For the text-containing cell, return its midpoint in (x, y) coordinate format. 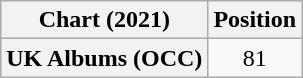
Position (255, 20)
UK Albums (OCC) (104, 58)
81 (255, 58)
Chart (2021) (104, 20)
